Scan for the cell matching the given text and deliver its [x, y] coordinate at center. 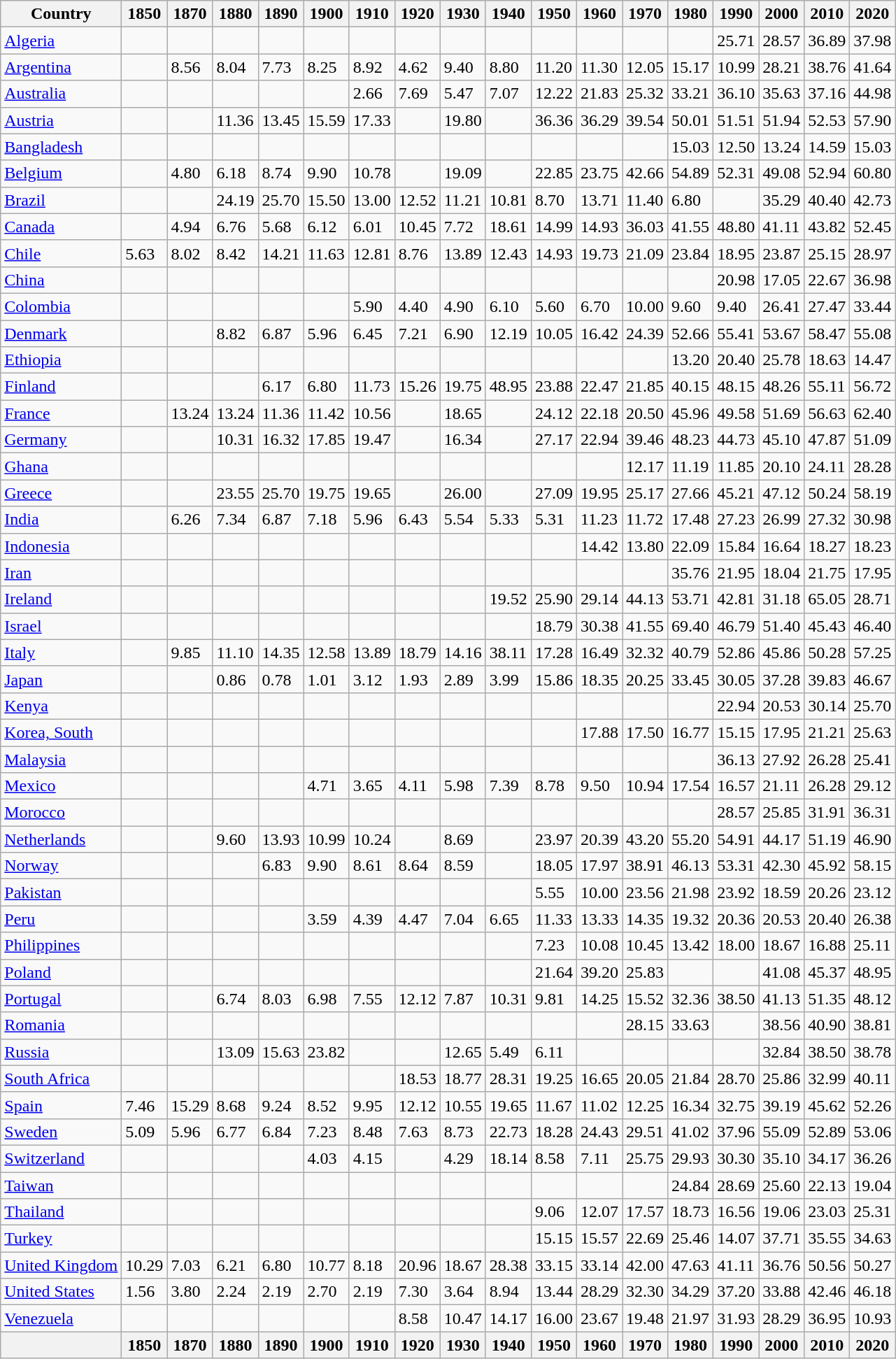
Sweden [62, 1132]
20.96 [417, 1265]
37.98 [873, 41]
27.32 [827, 520]
11.73 [372, 387]
8.42 [235, 253]
45.43 [827, 626]
Ghana [62, 467]
39.83 [827, 679]
48.15 [736, 387]
36.98 [873, 280]
Turkey [62, 1239]
39.19 [782, 1105]
Finland [62, 387]
36.13 [736, 759]
6.65 [508, 919]
0.86 [235, 679]
19.32 [691, 919]
20.98 [736, 280]
30.30 [736, 1158]
54.91 [736, 839]
10.94 [645, 786]
7.04 [463, 919]
12.52 [417, 200]
12.25 [645, 1105]
33.14 [599, 1265]
51.35 [827, 999]
10.55 [463, 1105]
17.33 [372, 120]
42.46 [827, 1292]
10.24 [372, 839]
24.12 [554, 413]
48.80 [736, 227]
21.95 [736, 573]
0.78 [281, 679]
4.29 [463, 1158]
54.89 [691, 173]
23.67 [599, 1318]
35.76 [691, 573]
8.69 [463, 839]
Brazil [62, 200]
20.25 [645, 679]
23.56 [645, 892]
33.15 [554, 1265]
13.44 [554, 1292]
41.08 [782, 972]
58.19 [873, 493]
31.91 [827, 813]
57.90 [873, 120]
36.31 [873, 813]
42.81 [736, 599]
38.56 [782, 1025]
15.59 [326, 120]
8.02 [190, 253]
25.32 [645, 94]
22.67 [827, 280]
12.22 [554, 94]
13.33 [599, 919]
62.40 [873, 413]
11.02 [599, 1105]
25.78 [782, 360]
47.87 [827, 440]
48.26 [782, 387]
45.10 [782, 440]
3.65 [372, 786]
7.69 [417, 94]
7.30 [417, 1292]
32.84 [782, 1052]
27.66 [691, 493]
38.76 [827, 67]
17.57 [645, 1212]
15.26 [417, 387]
Korea, South [62, 732]
13.71 [599, 200]
Iran [62, 573]
50.28 [827, 653]
8.73 [463, 1132]
18.28 [554, 1132]
5.33 [508, 520]
30.14 [827, 706]
51.51 [736, 120]
7.55 [372, 999]
38.81 [873, 1025]
35.63 [782, 94]
29.93 [691, 1158]
10.81 [508, 200]
26.38 [873, 919]
25.90 [554, 599]
6.43 [417, 520]
29.14 [599, 599]
Mexico [62, 786]
45.21 [736, 493]
17.50 [645, 732]
Australia [62, 94]
29.51 [645, 1132]
6.12 [326, 227]
28.15 [645, 1025]
22.09 [691, 546]
13.09 [235, 1052]
25.63 [873, 732]
32.75 [736, 1105]
52.89 [827, 1132]
Norway [62, 866]
24.84 [691, 1186]
9.50 [599, 786]
52.94 [827, 173]
18.23 [873, 546]
11.20 [554, 67]
9.24 [281, 1105]
5.09 [144, 1132]
31.93 [736, 1318]
30.98 [873, 520]
27.92 [782, 759]
5.49 [508, 1052]
8.94 [508, 1292]
22.85 [554, 173]
28.97 [873, 253]
8.56 [190, 67]
22.73 [508, 1132]
69.40 [691, 626]
18.73 [691, 1212]
Switzerland [62, 1158]
21.75 [827, 573]
Indonesia [62, 546]
12.43 [508, 253]
Netherlands [62, 839]
36.29 [599, 120]
23.12 [873, 892]
3.99 [508, 679]
11.30 [599, 67]
11.85 [736, 467]
6.18 [235, 173]
Israel [62, 626]
4.47 [417, 919]
12.07 [599, 1212]
8.74 [281, 173]
7.87 [463, 999]
13.20 [691, 360]
36.89 [827, 41]
Ethiopia [62, 360]
1.01 [326, 679]
36.03 [645, 227]
3.64 [463, 1292]
44.73 [736, 440]
28.70 [736, 1079]
14.42 [599, 546]
18.04 [782, 573]
24.19 [235, 200]
23.03 [827, 1212]
56.72 [873, 387]
11.72 [645, 520]
4.80 [190, 173]
Argentina [62, 67]
39.46 [645, 440]
14.99 [554, 227]
45.37 [827, 972]
28.69 [736, 1186]
12.58 [326, 653]
14.47 [873, 360]
35.55 [827, 1239]
21.21 [827, 732]
17.28 [554, 653]
42.30 [782, 866]
12.19 [508, 334]
China [62, 280]
20.36 [736, 919]
38.11 [508, 653]
5.55 [554, 892]
52.45 [873, 227]
7.39 [508, 786]
14.17 [508, 1318]
5.63 [144, 253]
36.95 [827, 1318]
33.44 [873, 306]
15.29 [190, 1105]
Country [62, 14]
Bangladesh [62, 147]
32.36 [691, 999]
16.42 [599, 334]
8.68 [235, 1105]
15.17 [691, 67]
20.05 [645, 1079]
7.07 [508, 94]
58.15 [873, 866]
13.42 [691, 946]
11.42 [326, 413]
37.28 [782, 679]
27.47 [827, 306]
40.40 [827, 200]
48.12 [873, 999]
15.63 [281, 1052]
41.13 [782, 999]
18.35 [599, 679]
5.98 [463, 786]
44.98 [873, 94]
8.70 [554, 200]
51.09 [873, 440]
33.21 [691, 94]
8.78 [554, 786]
45.96 [691, 413]
46.13 [691, 866]
10.56 [372, 413]
30.38 [599, 626]
15.86 [554, 679]
19.04 [873, 1186]
8.82 [235, 334]
Portugal [62, 999]
51.69 [782, 413]
6.17 [281, 387]
17.48 [691, 520]
7.34 [235, 520]
33.45 [691, 679]
4.94 [190, 227]
13.45 [281, 120]
38.78 [873, 1052]
33.88 [782, 1292]
25.31 [873, 1212]
19.80 [463, 120]
United States [62, 1292]
14.25 [599, 999]
6.45 [372, 334]
5.90 [372, 306]
47.12 [782, 493]
6.90 [463, 334]
55.41 [736, 334]
18.77 [463, 1079]
16.49 [599, 653]
Pakistan [62, 892]
20.39 [599, 839]
Spain [62, 1105]
49.58 [736, 413]
26.99 [782, 520]
3.12 [372, 679]
65.05 [827, 599]
7.63 [417, 1132]
21.85 [645, 387]
6.83 [281, 866]
8.92 [372, 67]
21.98 [691, 892]
34.29 [691, 1292]
16.00 [554, 1318]
Colombia [62, 306]
8.64 [417, 866]
15.52 [645, 999]
6.74 [235, 999]
4.40 [417, 306]
13.80 [645, 546]
8.03 [281, 999]
19.25 [554, 1079]
23.87 [782, 253]
36.76 [782, 1265]
28.28 [873, 467]
45.62 [827, 1105]
58.47 [827, 334]
12.05 [645, 67]
42.00 [645, 1265]
23.84 [691, 253]
9.06 [554, 1212]
32.30 [645, 1292]
22.13 [827, 1186]
32.32 [645, 653]
46.79 [736, 626]
50.27 [873, 1265]
1.93 [417, 679]
Russia [62, 1052]
26.00 [463, 493]
52.86 [736, 653]
19.73 [599, 253]
6.77 [235, 1132]
Denmark [62, 334]
16.64 [782, 546]
19.95 [599, 493]
52.66 [691, 334]
46.90 [873, 839]
14.21 [281, 253]
25.83 [645, 972]
27.09 [554, 493]
18.05 [554, 866]
18.59 [782, 892]
55.20 [691, 839]
24.43 [599, 1132]
6.21 [235, 1265]
11.67 [554, 1105]
18.00 [736, 946]
6.84 [281, 1132]
India [62, 520]
2.89 [463, 679]
25.71 [736, 41]
52.31 [736, 173]
55.08 [873, 334]
40.79 [691, 653]
7.11 [599, 1158]
21.09 [645, 253]
50.56 [827, 1265]
12.50 [736, 147]
16.32 [281, 440]
27.17 [554, 440]
17.97 [599, 866]
23.55 [235, 493]
6.11 [554, 1052]
49.08 [782, 173]
25.86 [782, 1079]
47.63 [691, 1265]
39.20 [599, 972]
44.17 [782, 839]
8.48 [372, 1132]
42.66 [645, 173]
25.41 [873, 759]
10.29 [144, 1265]
5.31 [554, 520]
Austria [62, 120]
Venezuela [62, 1318]
50.24 [827, 493]
4.15 [372, 1158]
8.76 [417, 253]
17.88 [599, 732]
11.63 [326, 253]
9.81 [554, 999]
23.88 [554, 387]
7.03 [190, 1265]
45.92 [827, 866]
9.95 [372, 1105]
Philippines [62, 946]
15.50 [326, 200]
10.47 [463, 1318]
25.60 [782, 1186]
14.07 [736, 1239]
53.06 [873, 1132]
Italy [62, 653]
24.39 [645, 334]
19.47 [372, 440]
40.15 [691, 387]
8.59 [463, 866]
21.84 [691, 1079]
4.39 [372, 919]
55.09 [782, 1132]
16.56 [736, 1212]
Ireland [62, 599]
8.52 [326, 1105]
43.20 [645, 839]
Chile [62, 253]
6.26 [190, 520]
52.53 [827, 120]
28.31 [508, 1079]
60.80 [873, 173]
5.47 [463, 94]
20.26 [827, 892]
2.66 [372, 94]
33.63 [691, 1025]
United Kingdom [62, 1265]
17.54 [691, 786]
25.11 [873, 946]
42.73 [873, 200]
19.52 [508, 599]
41.64 [873, 67]
36.26 [873, 1158]
22.18 [599, 413]
21.11 [782, 786]
10.05 [554, 334]
25.15 [827, 253]
12.17 [645, 467]
35.10 [782, 1158]
18.65 [463, 413]
19.09 [463, 173]
7.72 [463, 227]
6.10 [508, 306]
51.19 [827, 839]
16.88 [827, 946]
34.63 [873, 1239]
23.97 [554, 839]
50.01 [691, 120]
41.02 [691, 1132]
18.27 [827, 546]
7.73 [281, 67]
17.05 [782, 280]
30.05 [736, 679]
57.25 [873, 653]
19.48 [645, 1318]
8.80 [508, 67]
8.61 [372, 866]
10.93 [873, 1318]
11.33 [554, 919]
8.04 [235, 67]
1.56 [144, 1292]
18.53 [417, 1079]
Malaysia [62, 759]
Kenya [62, 706]
6.01 [372, 227]
4.11 [417, 786]
11.21 [463, 200]
44.13 [645, 599]
46.18 [873, 1292]
Belgium [62, 173]
4.71 [326, 786]
Greece [62, 493]
36.10 [736, 94]
25.46 [691, 1239]
21.83 [599, 94]
16.77 [691, 732]
4.03 [326, 1158]
8.25 [326, 67]
14.16 [463, 653]
39.54 [645, 120]
11.40 [645, 200]
5.54 [463, 520]
20.10 [782, 467]
28.71 [873, 599]
45.86 [782, 653]
Canada [62, 227]
21.64 [554, 972]
43.82 [827, 227]
6.98 [326, 999]
53.67 [782, 334]
17.85 [326, 440]
25.75 [645, 1158]
8.18 [372, 1265]
53.31 [736, 866]
15.57 [599, 1239]
36.36 [554, 120]
Romania [62, 1025]
28.21 [782, 67]
11.10 [235, 653]
6.70 [599, 306]
9.85 [190, 653]
18.61 [508, 227]
France [62, 413]
25.17 [645, 493]
40.11 [873, 1079]
51.94 [782, 120]
37.20 [736, 1292]
Poland [62, 972]
53.71 [691, 599]
14.59 [827, 147]
23.92 [736, 892]
3.59 [326, 919]
34.17 [827, 1158]
18.63 [827, 360]
37.16 [827, 94]
26.41 [782, 306]
22.69 [645, 1239]
22.47 [599, 387]
11.23 [599, 520]
Algeria [62, 41]
29.12 [873, 786]
46.67 [873, 679]
3.80 [190, 1292]
37.96 [736, 1132]
28.38 [508, 1265]
52.26 [873, 1105]
7.46 [144, 1105]
11.19 [691, 467]
10.08 [599, 946]
16.57 [736, 786]
31.18 [782, 599]
23.82 [326, 1052]
13.00 [372, 200]
Japan [62, 679]
South Africa [62, 1079]
10.78 [372, 173]
40.90 [827, 1025]
56.63 [827, 413]
4.90 [463, 306]
27.23 [736, 520]
51.40 [782, 626]
4.62 [417, 67]
21.97 [691, 1318]
18.14 [508, 1158]
16.65 [599, 1079]
12.81 [372, 253]
Morocco [62, 813]
12.65 [463, 1052]
18.95 [736, 253]
6.76 [235, 227]
20.50 [645, 413]
48.23 [691, 440]
Taiwan [62, 1186]
10.77 [326, 1265]
13.93 [281, 839]
25.85 [782, 813]
5.60 [554, 306]
23.75 [599, 173]
32.99 [827, 1079]
38.91 [645, 866]
2.70 [326, 1292]
7.21 [417, 334]
Germany [62, 440]
24.11 [827, 467]
55.11 [827, 387]
Thailand [62, 1212]
19.06 [782, 1212]
46.40 [873, 626]
35.29 [782, 200]
2.24 [235, 1292]
7.18 [326, 520]
15.84 [736, 546]
5.68 [281, 227]
37.71 [782, 1239]
Peru [62, 919]
